For the text-containing cell, return its midpoint in (x, y) coordinate format. 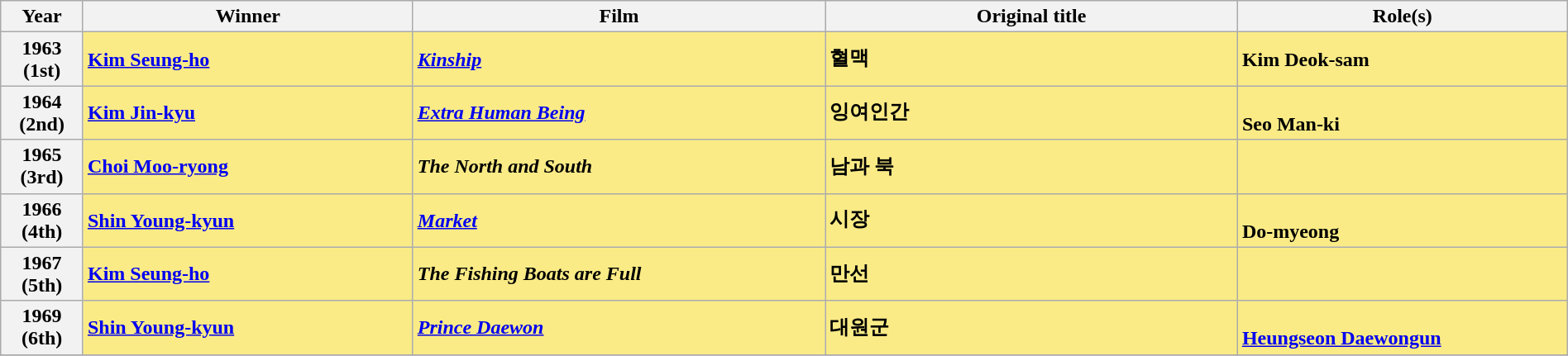
Original title (1032, 17)
Heungseon Daewongun (1403, 327)
Kinship (619, 59)
1965(3rd) (42, 167)
Prince Daewon (619, 327)
만선 (1032, 274)
1964(2nd) (42, 112)
Do-myeong (1403, 220)
1969(6th) (42, 327)
1966(4th) (42, 220)
The North and South (619, 167)
시장 (1032, 220)
The Fishing Boats are Full (619, 274)
Winner (248, 17)
Kim Deok-sam (1403, 59)
Year (42, 17)
Choi Moo-ryong (248, 167)
대원군 (1032, 327)
Role(s) (1403, 17)
Film (619, 17)
Kim Jin-kyu (248, 112)
Market (619, 220)
잉여인간 (1032, 112)
Seo Man-ki (1403, 112)
남과 북 (1032, 167)
1967(5th) (42, 274)
Extra Human Being (619, 112)
1963(1st) (42, 59)
혈맥 (1032, 59)
